Search for the cell housing the specified text and yield its [x, y] center coordinate. 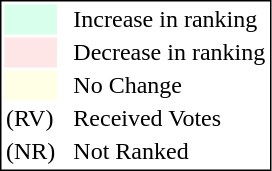
(RV) [30, 119]
Decrease in ranking [170, 53]
Received Votes [170, 119]
Increase in ranking [170, 19]
Not Ranked [170, 151]
(NR) [30, 151]
No Change [170, 85]
